Extract the [x, y] coordinate from the center of the cell holding the provided text.  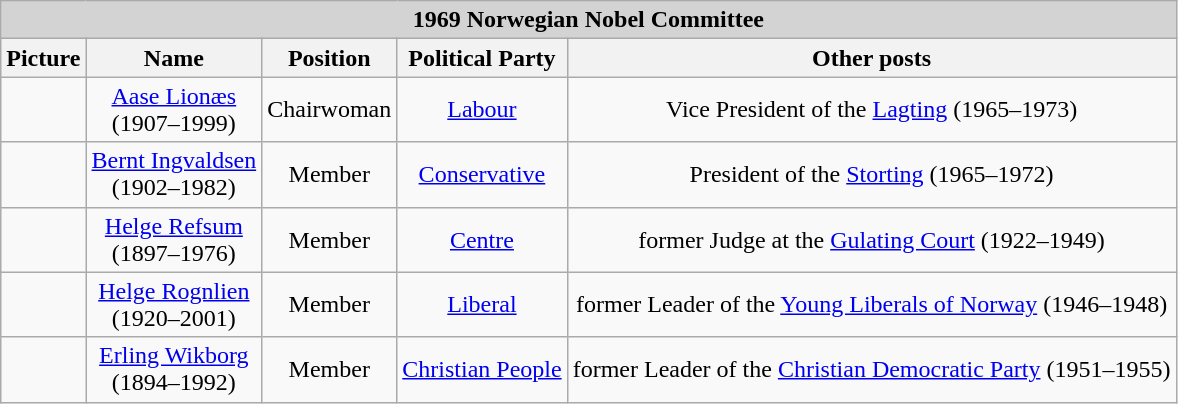
Aase Lionæs (1907–1999) [174, 110]
Picture [44, 58]
former Leader of the Young Liberals of Norway (1946–1948) [872, 304]
Position [330, 58]
Helge Rognlien (1920–2001) [174, 304]
Conservative [482, 174]
Vice President of the Lagting (1965–1973) [872, 110]
Labour [482, 110]
former Judge at the Gulating Court (1922–1949) [872, 240]
Name [174, 58]
Chairwoman [330, 110]
Bernt Ingvaldsen (1902–1982) [174, 174]
1969 Norwegian Nobel Committee [588, 20]
Helge Refsum (1897–1976) [174, 240]
former Leader of the Christian Democratic Party (1951–1955) [872, 370]
Political Party [482, 58]
Centre [482, 240]
Erling Wikborg (1894–1992) [174, 370]
Liberal [482, 304]
Other posts [872, 58]
President of the Storting (1965–1972) [872, 174]
Christian People [482, 370]
